Return [x, y] of the center of cell containing provided text 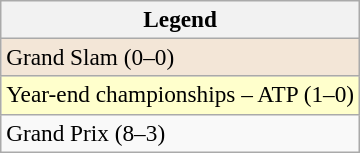
Grand Prix (8–3) [180, 133]
Legend [180, 19]
Grand Slam (0–0) [180, 57]
Year-end championships – ATP (1–0) [180, 95]
